Extract the [x, y] coordinate from the center of the cell holding the provided text.  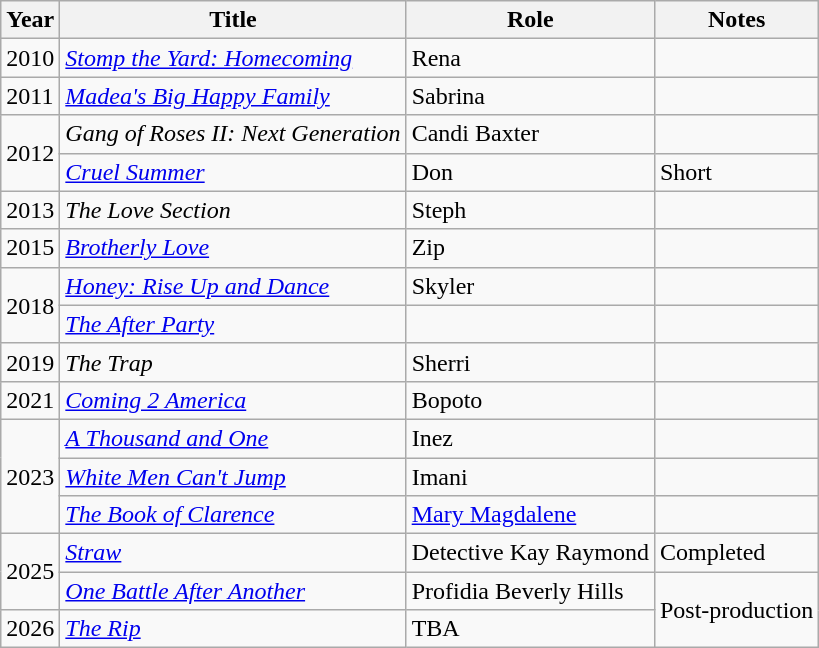
Short [736, 172]
2026 [30, 629]
Imani [530, 477]
White Men Can't Jump [233, 477]
Rena [530, 58]
2019 [30, 362]
Completed [736, 553]
Cruel Summer [233, 172]
2011 [30, 96]
Mary Magdalene [530, 515]
Don [530, 172]
Gang of Roses II: Next Generation [233, 134]
2010 [30, 58]
2021 [30, 400]
Madea's Big Happy Family [233, 96]
Honey: Rise Up and Dance [233, 286]
The Trap [233, 362]
2013 [30, 210]
Straw [233, 553]
The Love Section [233, 210]
Title [233, 20]
Notes [736, 20]
Candi Baxter [530, 134]
2015 [30, 248]
One Battle After Another [233, 591]
Steph [530, 210]
Coming 2 America [233, 400]
Year [30, 20]
The After Party [233, 324]
2018 [30, 305]
Inez [530, 438]
Sabrina [530, 96]
A Thousand and One [233, 438]
Role [530, 20]
Brotherly Love [233, 248]
The Rip [233, 629]
2025 [30, 572]
Post-production [736, 610]
Skyler [530, 286]
2023 [30, 476]
TBA [530, 629]
The Book of Clarence [233, 515]
2012 [30, 153]
Sherri [530, 362]
Zip [530, 248]
Bopoto [530, 400]
Detective Kay Raymond [530, 553]
Profidia Beverly Hills [530, 591]
Stomp the Yard: Homecoming [233, 58]
